Pinpoint the cell where the given text exists, returning its (x, y) midpoint coordinate. 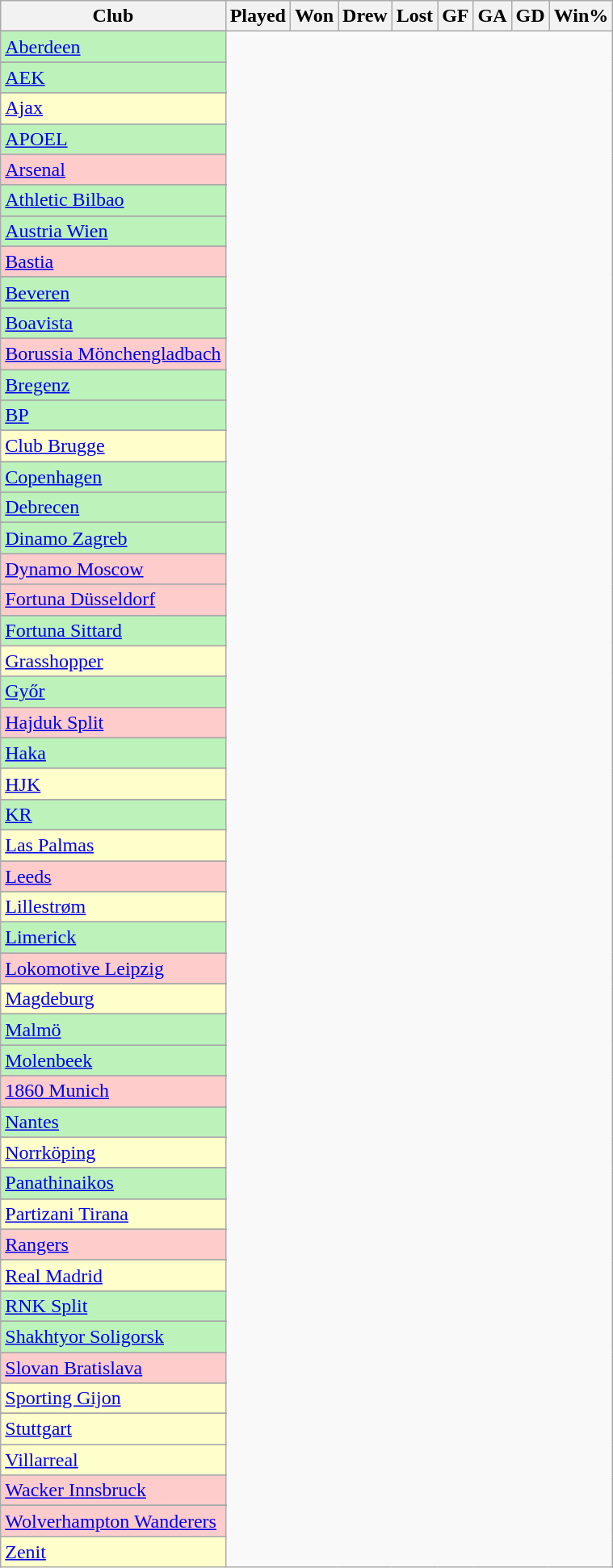
AEK (113, 77)
Hajduk Split (113, 722)
BP (113, 416)
Slovan Bratislava (113, 1368)
Fortuna Düsseldorf (113, 600)
Magdeburg (113, 999)
Dinamo Zagreb (113, 538)
Leeds (113, 876)
KR (113, 814)
Win% (582, 16)
Borussia Mönchengladbach (113, 353)
Copenhagen (113, 477)
Club (113, 16)
Sporting Gijon (113, 1399)
Played (258, 16)
Austria Wien (113, 231)
Stuttgart (113, 1429)
Fortuna Sittard (113, 630)
Aberdeen (113, 47)
Lillestrøm (113, 907)
Limerick (113, 938)
Lost (414, 16)
Won (313, 16)
Grasshopper (113, 661)
Ajax (113, 108)
Lokomotive Leipzig (113, 968)
GD (530, 16)
Real Madrid (113, 1275)
Győr (113, 692)
Wacker Innsbruck (113, 1491)
Bastia (113, 261)
1860 Munich (113, 1091)
RNK Split (113, 1306)
Club Brugge (113, 446)
Arsenal (113, 169)
Haka (113, 753)
Bregenz (113, 385)
Las Palmas (113, 845)
Norrköping (113, 1152)
Debrecen (113, 508)
Partizani Tirana (113, 1214)
Beveren (113, 292)
Villarreal (113, 1460)
Zenit (113, 1552)
HJK (113, 784)
Athletic Bilbao (113, 200)
Dynamo Moscow (113, 569)
Molenbeek (113, 1060)
Panathinaikos (113, 1183)
Shakhtyor Soligorsk (113, 1336)
Drew (365, 16)
Rangers (113, 1244)
APOEL (113, 139)
Boavista (113, 323)
GA (493, 16)
Nantes (113, 1122)
Malmö (113, 1030)
Wolverhampton Wanderers (113, 1521)
GF (456, 16)
